From the cell containing the given text, extract its center point as (x, y) coordinate. 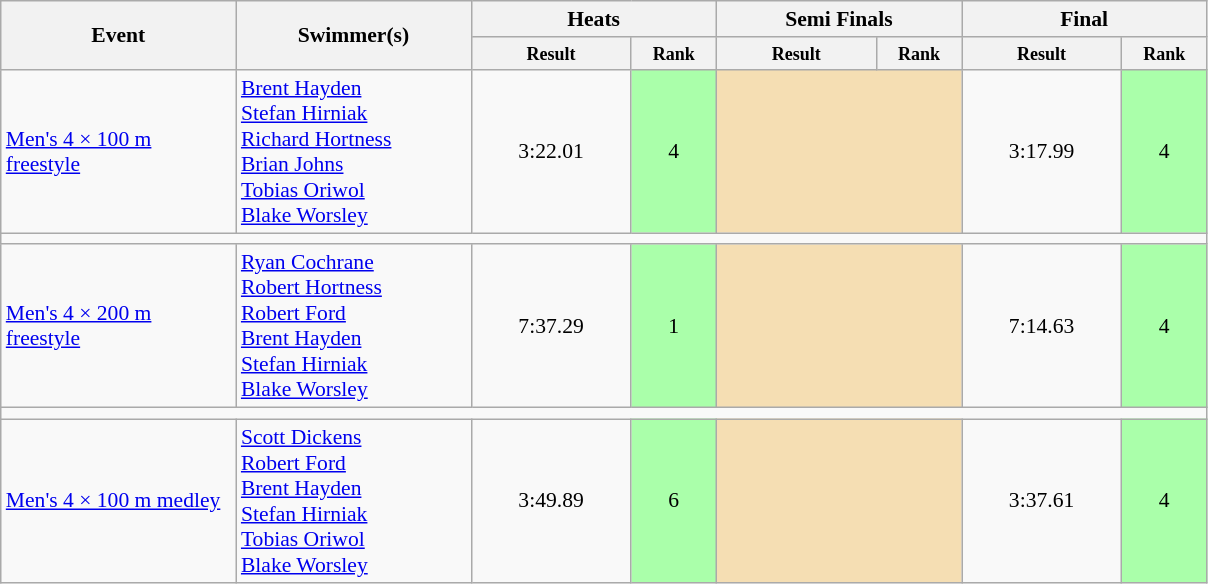
Heats (594, 19)
3:37.61 (1042, 500)
Men's 4 × 200 m freestyle (118, 326)
Swimmer(s) (354, 36)
7:37.29 (551, 326)
1 (674, 326)
Men's 4 × 100 m freestyle (118, 152)
3:17.99 (1042, 152)
Event (118, 36)
3:49.89 (551, 500)
Brent HaydenStefan HirniakRichard HortnessBrian JohnsTobias OriwolBlake Worsley (354, 152)
Final (1084, 19)
Ryan CochraneRobert HortnessRobert FordBrent HaydenStefan HirniakBlake Worsley (354, 326)
Scott DickensRobert FordBrent HaydenStefan HirniakTobias OriwolBlake Worsley (354, 500)
Semi Finals (838, 19)
7:14.63 (1042, 326)
6 (674, 500)
Men's 4 × 100 m medley (118, 500)
3:22.01 (551, 152)
